Detect which cell encompasses the target text, then output its (X, Y) center coordinate. 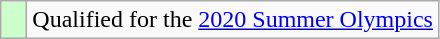
Qualified for the 2020 Summer Olympics (233, 20)
